Identify which cell holds the provided text, then report its [X, Y] central coordinate. 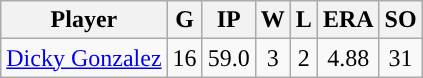
G [184, 20]
16 [184, 58]
Dicky Gonzalez [84, 58]
4.88 [348, 58]
W [272, 20]
59.0 [228, 58]
Player [84, 20]
L [304, 20]
SO [400, 20]
2 [304, 58]
3 [272, 58]
ERA [348, 20]
31 [400, 58]
IP [228, 20]
